Search for the cell housing the specified text and yield its [x, y] center coordinate. 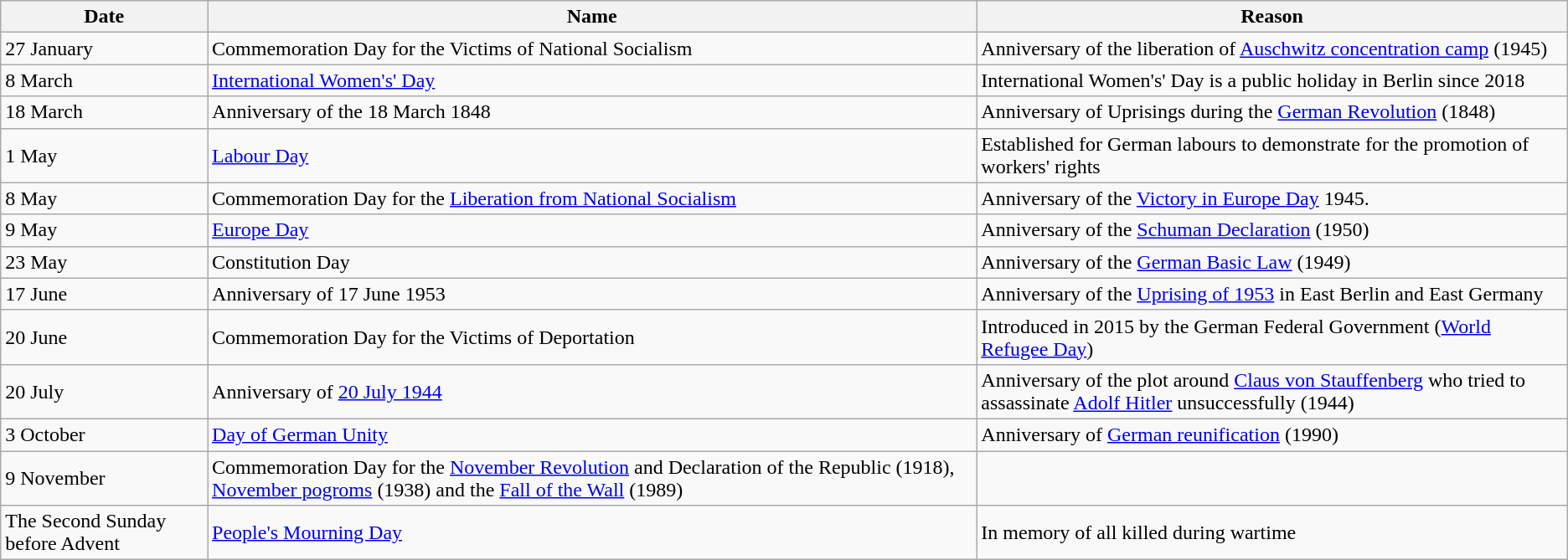
Anniversary of German reunification (1990) [1271, 434]
Commemoration Day for the Victims of National Socialism [592, 49]
Labour Day [592, 156]
Europe Day [592, 230]
People's Mourning Day [592, 532]
Anniversary of 20 July 1944 [592, 392]
9 November [104, 477]
Anniversary of Uprisings during the German Revolution (1848) [1271, 112]
Anniversary of the 18 March 1848 [592, 112]
18 March [104, 112]
International Women's' Day [592, 80]
The Second Sunday before Advent [104, 532]
International Women's' Day is a public holiday in Berlin since 2018 [1271, 80]
Anniversary of the Schuman Declaration (1950) [1271, 230]
8 May [104, 198]
27 January [104, 49]
Commemoration Day for the Victims of Deportation [592, 337]
Anniversary of the plot around Claus von Stauffenberg who tried to assassinate Adolf Hitler unsuccessfully (1944) [1271, 392]
Anniversary of the German Basic Law (1949) [1271, 262]
Anniversary of 17 June 1953 [592, 294]
Day of German Unity [592, 434]
Anniversary of the Uprising of 1953 in East Berlin and East Germany [1271, 294]
8 March [104, 80]
Anniversary of the liberation of Auschwitz concentration camp (1945) [1271, 49]
Established for German labours to demonstrate for the promotion of workers' rights [1271, 156]
Constitution Day [592, 262]
23 May [104, 262]
Commemoration Day for the November Revolution and Declaration of the Republic (1918), November pogroms (1938) and the Fall of the Wall (1989) [592, 477]
9 May [104, 230]
Anniversary of the Victory in Europe Day 1945. [1271, 198]
Name [592, 17]
In memory of all killed during wartime [1271, 532]
Commemoration Day for the Liberation from National Socialism [592, 198]
3 October [104, 434]
Reason [1271, 17]
1 May [104, 156]
Date [104, 17]
20 June [104, 337]
17 June [104, 294]
Introduced in 2015 by the German Federal Government (World Refugee Day) [1271, 337]
20 July [104, 392]
